For the text-containing cell, return its midpoint in [X, Y] coordinate format. 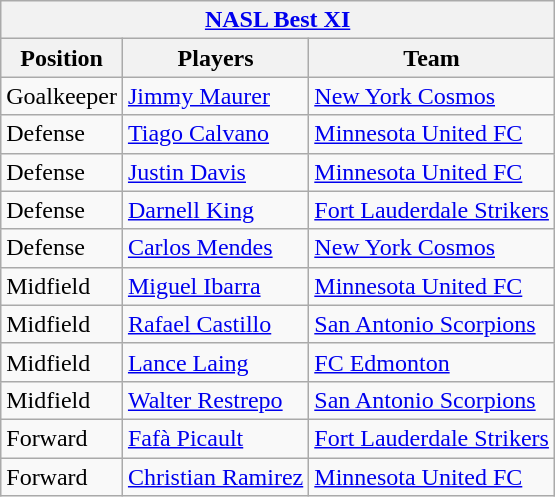
Team [432, 58]
Tiago Calvano [215, 134]
Carlos Mendes [215, 248]
Walter Restrepo [215, 400]
Position [62, 58]
Jimmy Maurer [215, 96]
Fafà Picault [215, 438]
Miguel Ibarra [215, 286]
Rafael Castillo [215, 324]
Justin Davis [215, 172]
Goalkeeper [62, 96]
NASL Best XI [278, 20]
Players [215, 58]
FC Edmonton [432, 362]
Christian Ramirez [215, 477]
Darnell King [215, 210]
Lance Laing [215, 362]
